Return the [x, y] coordinate for the center point of the cell that contains the specified text.  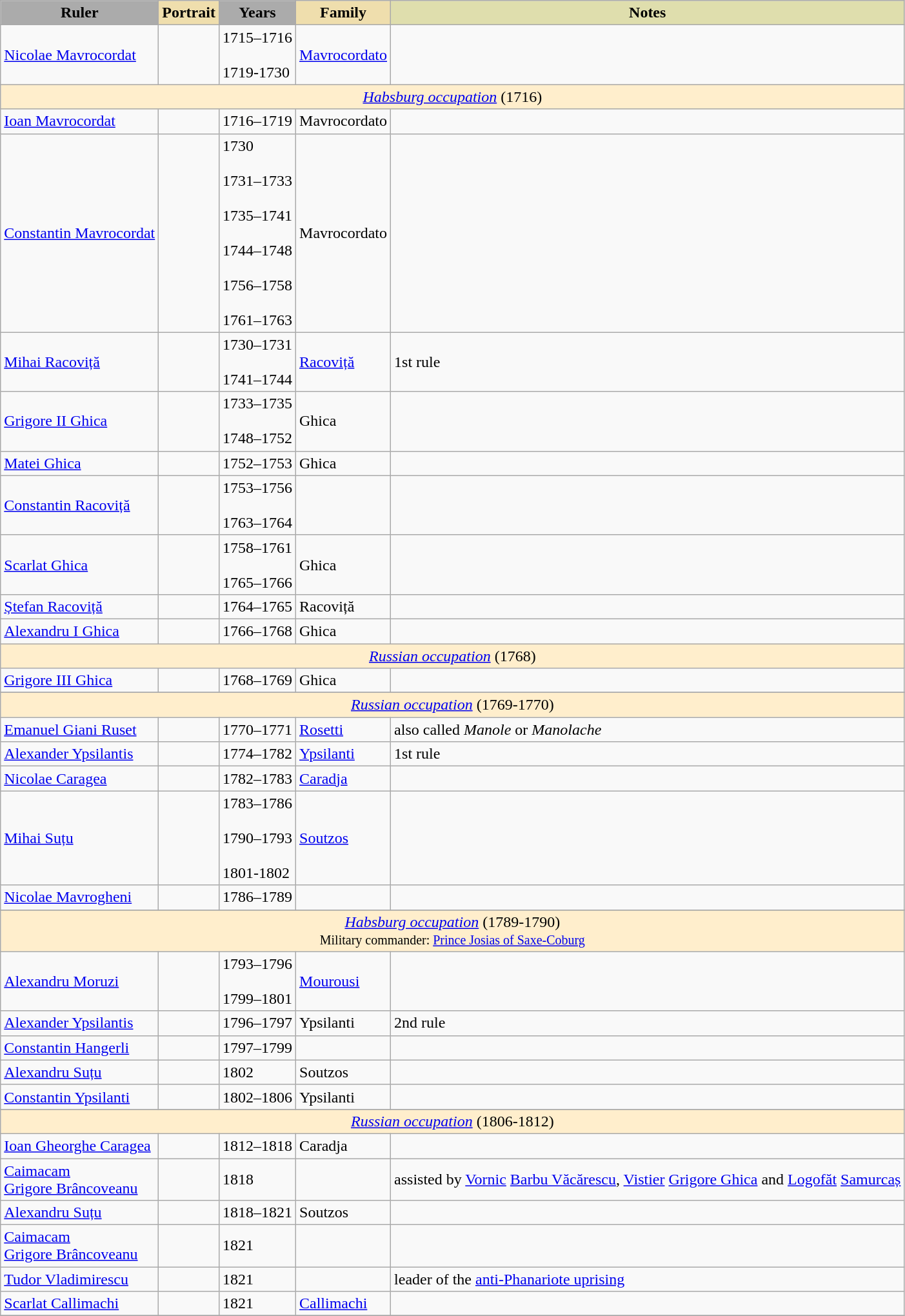
Emanuel Giani Ruset [80, 730]
Russian occupation (1806-1812) [453, 1121]
1818–1821 [257, 1213]
2nd rule [648, 1023]
1797–1799 [257, 1048]
1766–1768 [257, 631]
Nicolae Mavrocordat [80, 55]
1774–1782 [257, 754]
Rosetti [343, 730]
Matei Ghica [80, 463]
Nicolae Mavrogheni [80, 897]
Russian occupation (1768) [453, 656]
1770–1771 [257, 730]
also called Manole or Manolache [648, 730]
1796–1797 [257, 1023]
1802–1806 [257, 1097]
Ioan Gheorghe Caragea [80, 1146]
1764–1765 [257, 606]
1793–17961799–1801 [257, 981]
Mihai Suțu [80, 838]
Alexandru Moruzi [80, 981]
Habsburg occupation (1789-1790)Military commander: Prince Josias of Saxe-Coburg [453, 930]
1768–1769 [257, 681]
1802 [257, 1072]
Ștefan Racoviță [80, 606]
Constantin Racoviță [80, 505]
Notes [648, 13]
1786–1789 [257, 897]
Tudor Vladimirescu [80, 1279]
1716–1719 [257, 121]
1753–17561763–1764 [257, 505]
Callimachi [343, 1304]
Scarlat Callimachi [80, 1304]
Russian occupation (1769-1770) [453, 705]
1782–1783 [257, 779]
Ioan Mavrocordat [80, 121]
Scarlat Ghica [80, 564]
Mihai Racoviță [80, 362]
Constantin Hangerli [80, 1048]
1730–17311741–1744 [257, 362]
17301731–17331735–17411744–17481756–17581761–1763 [257, 233]
Grigore III Ghica [80, 681]
1752–1753 [257, 463]
leader of the anti-Phanariote uprising [648, 1279]
Nicolae Caragea [80, 779]
1812–1818 [257, 1146]
Constantin Ypsilanti [80, 1097]
Habsburg occupation (1716) [453, 97]
1758–17611765–1766 [257, 564]
Years [257, 13]
Ruler [80, 13]
1715–17161719-1730 [257, 55]
Family [343, 13]
assisted by Vornic Barbu Văcărescu, Vistier Grigore Ghica and Logofăt Samurcaș [648, 1179]
Alexandru I Ghica [80, 631]
1783–17861790–17931801-1802 [257, 838]
1733–17351748–1752 [257, 421]
1818 [257, 1179]
Portrait [189, 13]
Grigore II Ghica [80, 421]
Mourousi [343, 981]
Constantin Mavrocordat [80, 233]
